Provide the (x, y) coordinate of the cell's center where the given text is located.  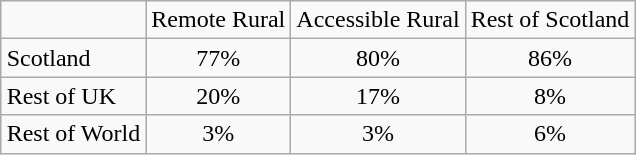
Rest of UK (74, 96)
8% (550, 96)
Rest of World (74, 134)
80% (378, 58)
Accessible Rural (378, 20)
6% (550, 134)
17% (378, 96)
Scotland (74, 58)
Rest of Scotland (550, 20)
20% (218, 96)
86% (550, 58)
Remote Rural (218, 20)
77% (218, 58)
